Capture the cell that displays the provided text and extract its (X, Y) central coordinate. 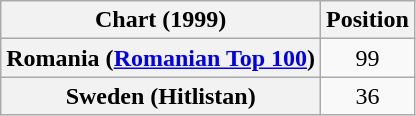
36 (368, 96)
Romania (Romanian Top 100) (161, 58)
99 (368, 58)
Position (368, 20)
Sweden (Hitlistan) (161, 96)
Chart (1999) (161, 20)
